Scan for the cell matching the given text and deliver its [x, y] coordinate at center. 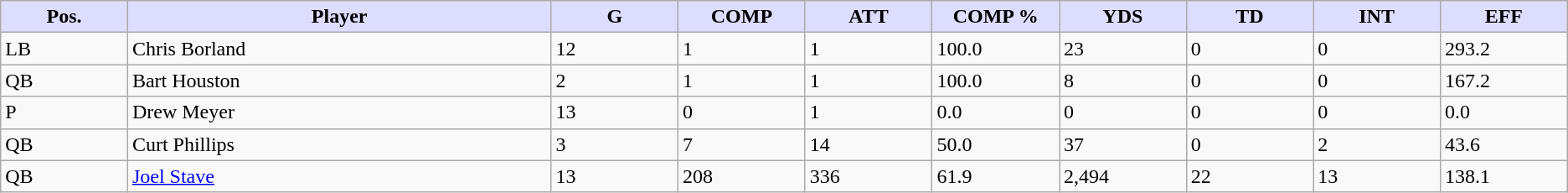
12 [615, 49]
Chris Borland [339, 49]
Joel Stave [339, 176]
COMP % [996, 17]
61.9 [996, 176]
43.6 [1504, 144]
293.2 [1504, 49]
138.1 [1504, 176]
G [615, 17]
Player [339, 17]
TD [1250, 17]
14 [869, 144]
23 [1122, 49]
Curt Phillips [339, 144]
ATT [869, 17]
INT [1377, 17]
167.2 [1504, 81]
COMP [742, 17]
Drew Meyer [339, 112]
7 [742, 144]
8 [1122, 81]
3 [615, 144]
50.0 [996, 144]
LB [64, 49]
EFF [1504, 17]
22 [1250, 176]
Bart Houston [339, 81]
37 [1122, 144]
208 [742, 176]
Pos. [64, 17]
P [64, 112]
2,494 [1122, 176]
336 [869, 176]
YDS [1122, 17]
